Search for the cell housing the specified text and yield its (x, y) center coordinate. 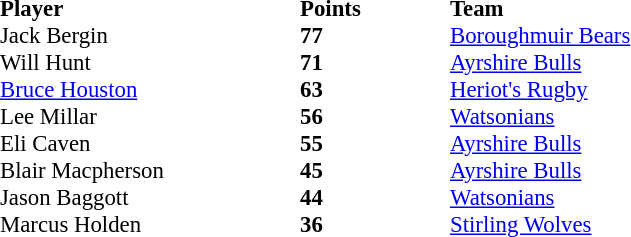
44 (375, 198)
56 (375, 116)
55 (375, 144)
45 (375, 170)
Jason Baggott (150, 198)
Jack Bergin (150, 36)
71 (375, 62)
Eli Caven (150, 144)
63 (375, 90)
77 (375, 36)
Blair Macpherson (150, 170)
Bruce Houston (150, 90)
Lee Millar (150, 116)
Will Hunt (150, 62)
